Find where the given text appears and provide that cell's center as (x, y) coordinate. 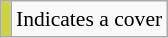
Indicates a cover (89, 19)
